Return the [x, y] coordinate for the center point of the cell that contains the specified text.  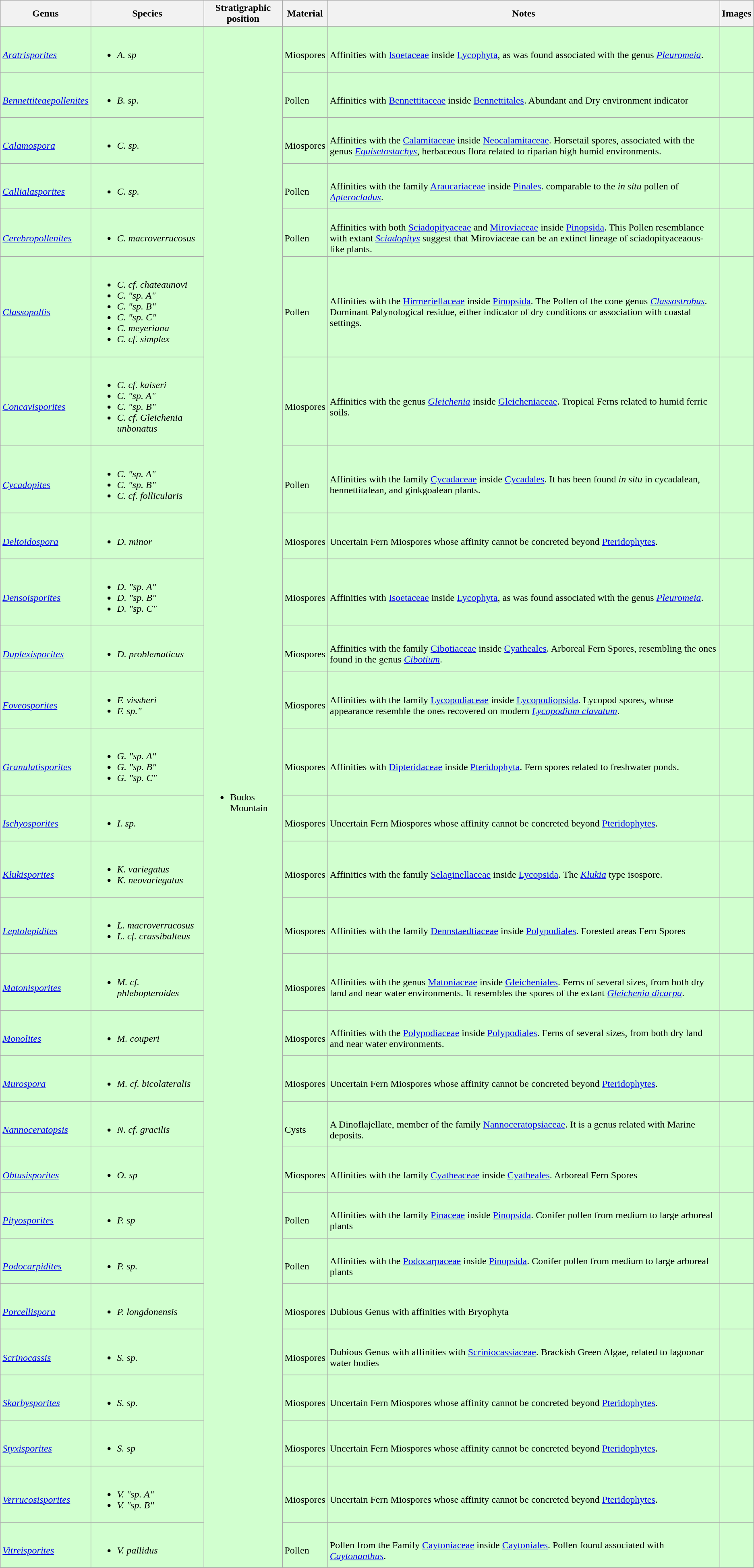
Aratrisporites [46, 49]
K. variegatusK. neovariegatus [147, 869]
Ischyosporites [46, 818]
Matonisporites [46, 982]
Cycadopites [46, 480]
A Dinoflajellate, member of the family Nannoceratopsiaceae. It is a genus related with Marine deposits. [524, 1124]
D. minor [147, 536]
Budos Mountain [243, 797]
Cerebropollenites [46, 233]
N. cf. gracilis [147, 1124]
G. "sp. A"G. "sp. B"G. "sp. C" [147, 762]
M. cf. bicolateralis [147, 1078]
Dubious Genus with affinities with Scriniocassiaceae. Brackish Green Algae, related to lagoonar water bodies [524, 1352]
B. sp. [147, 95]
Callialasporites [46, 186]
Stratigraphic position [243, 14]
S. sp [147, 1443]
Bennettiteaepollenites [46, 95]
D. problematicus [147, 649]
C. "sp. A"C. "sp. B"C. cf. follicularis [147, 480]
Dubious Genus with affinities with Bryophyta [524, 1306]
Skarbysporites [46, 1398]
Pityosporites [46, 1215]
Material [305, 14]
Deltoidospora [46, 536]
Classopollis [46, 307]
Notes [524, 14]
Pollen from the Family Caytoniaceae inside Caytoniales. Pollen found associated with Caytonanthus. [524, 1545]
Affinities with the family Cycadaceae inside Cycadales. It has been found in situ in cycadalean, bennettitalean, and ginkgoalean plants. [524, 480]
Podocarpidites [46, 1261]
Duplexisporites [46, 649]
Cysts [305, 1124]
D. "sp. A"D. "sp. B"D. "sp. C" [147, 592]
Verrucosisporites [46, 1494]
Foveosporites [46, 700]
M. cf. phlebopteroides [147, 982]
Affinities with the family Cyatheaceae inside Cyatheales. Arboreal Fern Spores [524, 1169]
Affinities with the family Cibotiaceae inside Cyatheales. Arboreal Fern Spores, resembling the ones found in the genus Cibotium. [524, 649]
Affinities with the Podocarpaceae inside Pinopsida. Conifer pollen from medium to large arboreal plants [524, 1261]
F. vissheriF. sp." [147, 700]
A. sp [147, 49]
Affinities with the family Dennstaedtiaceae inside Polypodiales. Forested areas Fern Spores [524, 926]
Affinities with the Polypodiaceae inside Polypodiales. Ferns of several sizes, from both dry land and near water environments. [524, 1033]
P. sp [147, 1215]
Genus [46, 14]
C. cf. chateaunoviC. "sp. A"C. "sp. B"C. "sp. C"C. meyerianaC. cf. simplex [147, 307]
C. cf. kaiseriC. "sp. A"C. "sp. B"C. cf. Gleichenia unbonatus [147, 401]
Images [737, 14]
Nannoceratopsis [46, 1124]
Affinities with the family Araucariaceae inside Pinales. comparable to the in situ pollen of Apterocladus. [524, 186]
V. "sp. A"V. "sp. B" [147, 1494]
O. sp [147, 1169]
P. longdonensis [147, 1306]
V. pallidus [147, 1545]
Affinities with the family Selaginellaceae inside Lycopsida. The Klukia type isospore. [524, 869]
Densoisporites [46, 592]
Murospora [46, 1078]
P. sp. [147, 1261]
Obtusisporites [46, 1169]
Leptolepidites [46, 926]
Klukisporites [46, 869]
Affinities with Bennettitaceae inside Bennettitales. Abundant and Dry environment indicator [524, 95]
Species [147, 14]
C. macroverrucosus [147, 233]
I. sp. [147, 818]
Granulatisporites [46, 762]
Monolites [46, 1033]
Affinities with the family Pinaceae inside Pinopsida. Conifer pollen from medium to large arboreal plants [524, 1215]
Concavisporites [46, 401]
Calamospora [46, 140]
L. macroverrucosusL. cf. crassibalteus [147, 926]
Porcellispora [46, 1306]
Vitreisporites [46, 1545]
Affinities with Dipteridaceae inside Pteridophyta. Fern spores related to freshwater ponds. [524, 762]
Affinities with the genus Gleichenia inside Gleicheniaceae. Tropical Ferns related to humid ferric soils. [524, 401]
Scrinocassis [46, 1352]
Styxisporites [46, 1443]
M. couperi [147, 1033]
